Identify which cell holds the provided text, then report its (X, Y) central coordinate. 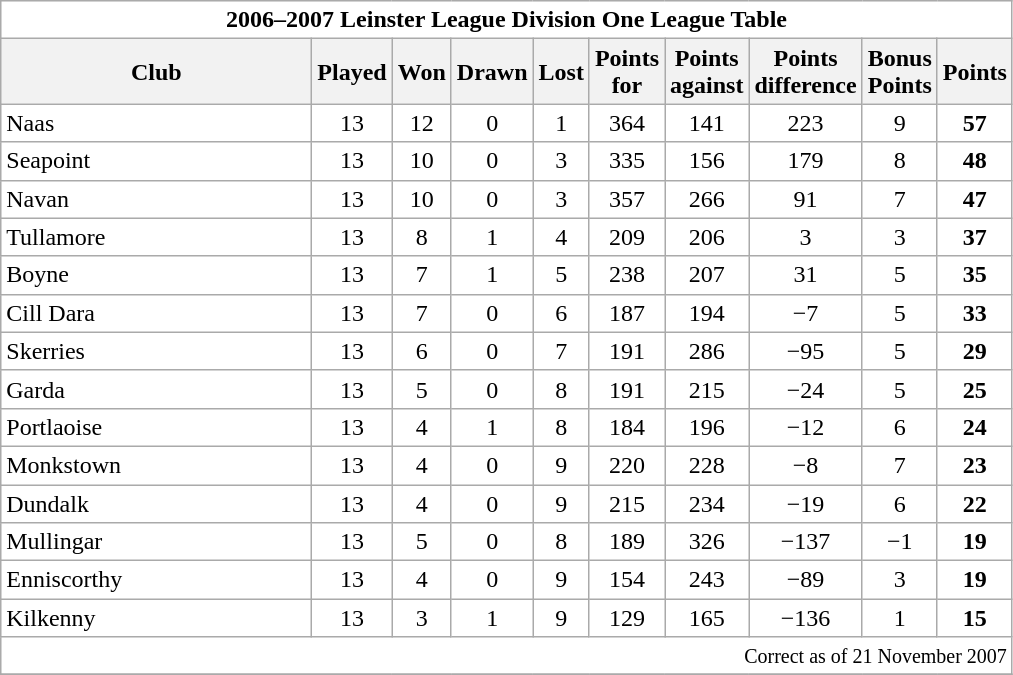
Tullamore (156, 237)
−1 (900, 542)
Points (974, 72)
−24 (806, 389)
15 (974, 618)
91 (806, 199)
Dundalk (156, 503)
Points for (626, 72)
Club (156, 72)
220 (626, 465)
−19 (806, 503)
209 (626, 237)
Monkstown (156, 465)
35 (974, 275)
286 (706, 351)
37 (974, 237)
−12 (806, 427)
Points against (706, 72)
29 (974, 351)
Correct as of 21 November 2007 (507, 656)
12 (422, 123)
24 (974, 427)
243 (706, 580)
Portlaoise (156, 427)
Boyne (156, 275)
Drawn (492, 72)
23 (974, 465)
Played (352, 72)
141 (706, 123)
194 (706, 313)
207 (706, 275)
57 (974, 123)
25 (974, 389)
Lost (561, 72)
184 (626, 427)
Navan (156, 199)
31 (806, 275)
196 (706, 427)
Mullingar (156, 542)
165 (706, 618)
129 (626, 618)
−8 (806, 465)
156 (706, 161)
223 (806, 123)
Won (422, 72)
22 (974, 503)
−137 (806, 542)
234 (706, 503)
Points difference (806, 72)
364 (626, 123)
326 (706, 542)
179 (806, 161)
48 (974, 161)
228 (706, 465)
33 (974, 313)
Skerries (156, 351)
Seapoint (156, 161)
154 (626, 580)
−136 (806, 618)
206 (706, 237)
−89 (806, 580)
Enniscorthy (156, 580)
Naas (156, 123)
Bonus Points (900, 72)
187 (626, 313)
357 (626, 199)
238 (626, 275)
2006–2007 Leinster League Division One League Table (507, 20)
Cill Dara (156, 313)
47 (974, 199)
Kilkenny (156, 618)
−95 (806, 351)
−7 (806, 313)
335 (626, 161)
Garda (156, 389)
189 (626, 542)
266 (706, 199)
